Scan for the cell matching the given text and deliver its (x, y) coordinate at center. 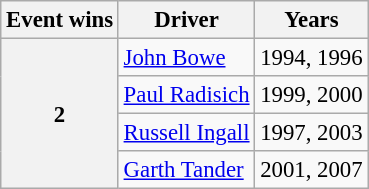
Driver (186, 20)
Event wins (60, 20)
Paul Radisich (186, 95)
2 (60, 114)
1997, 2003 (312, 133)
Years (312, 20)
Garth Tander (186, 170)
Russell Ingall (186, 133)
2001, 2007 (312, 170)
John Bowe (186, 58)
1994, 1996 (312, 58)
1999, 2000 (312, 95)
